From the cell containing the given text, extract its center point as [x, y] coordinate. 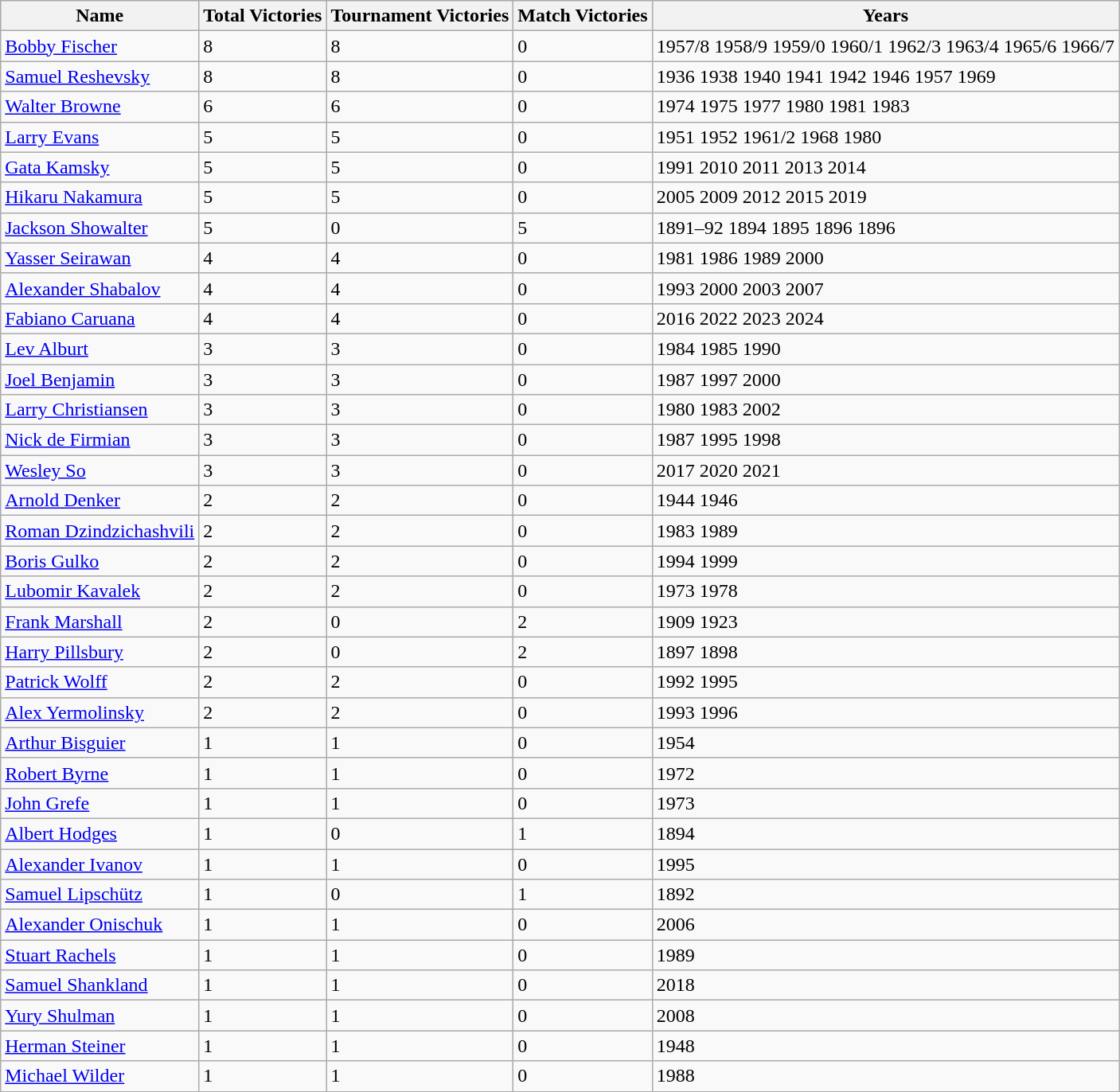
1992 1995 [885, 682]
1989 [885, 955]
Arnold Denker [100, 501]
Nick de Firmian [100, 440]
Frank Marshall [100, 622]
Bobby Fischer [100, 46]
Match Victories [583, 16]
Joel Benjamin [100, 380]
Lubomir Kavalek [100, 591]
1995 [885, 864]
1948 [885, 1046]
Samuel Reshevsky [100, 76]
Patrick Wolff [100, 682]
1894 [885, 833]
Walter Browne [100, 107]
Roman Dzindzichashvili [100, 531]
Harry Pillsbury [100, 652]
Alex Yermolinsky [100, 712]
1988 [885, 1076]
Wesley So [100, 470]
1983 1989 [885, 531]
Samuel Lipschütz [100, 895]
1891–92 1894 1895 1896 1896 [885, 228]
John Grefe [100, 803]
1936 1938 1940 1941 1942 1946 1957 1969 [885, 76]
Robert Byrne [100, 773]
1984 1985 1990 [885, 349]
Larry Christiansen [100, 410]
Alexander Shabalov [100, 288]
1980 1983 2002 [885, 410]
Lev Alburt [100, 349]
Fabiano Caruana [100, 318]
1972 [885, 773]
Name [100, 16]
1957/8 1958/9 1959/0 1960/1 1962/3 1963/4 1965/6 1966/7 [885, 46]
Larry Evans [100, 137]
1951 1952 1961/2 1968 1980 [885, 137]
1987 1995 1998 [885, 440]
1993 2000 2003 2007 [885, 288]
1994 1999 [885, 561]
Gata Kamsky [100, 167]
1973 1978 [885, 591]
Alexander Onischuk [100, 925]
1991 2010 2011 2013 2014 [885, 167]
1892 [885, 895]
Hikaru Nakamura [100, 197]
1974 1975 1977 1980 1981 1983 [885, 107]
Boris Gulko [100, 561]
Tournament Victories [420, 16]
Arthur Bisguier [100, 743]
1981 1986 1989 2000 [885, 258]
Yury Shulman [100, 1016]
Years [885, 16]
1897 1898 [885, 652]
2016 2022 2023 2024 [885, 318]
Yasser Seirawan [100, 258]
Albert Hodges [100, 833]
1954 [885, 743]
1993 1996 [885, 712]
Herman Steiner [100, 1046]
1944 1946 [885, 501]
Total Victories [263, 16]
Jackson Showalter [100, 228]
2005 2009 2012 2015 2019 [885, 197]
2018 [885, 985]
Michael Wilder [100, 1076]
1973 [885, 803]
2006 [885, 925]
1909 1923 [885, 622]
Alexander Ivanov [100, 864]
Samuel Shankland [100, 985]
1987 1997 2000 [885, 380]
2017 2020 2021 [885, 470]
2008 [885, 1016]
Stuart Rachels [100, 955]
